Return the [x, y] coordinate for the center point of the cell that contains the specified text.  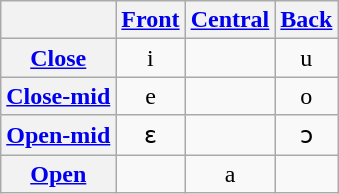
Open-mid [58, 135]
e [150, 96]
ɛ [150, 135]
Back [306, 20]
i [150, 58]
Front [150, 20]
Close [58, 58]
o [306, 96]
ɔ [306, 135]
Open [58, 173]
Central [230, 20]
Close-mid [58, 96]
u [306, 58]
a [230, 173]
